Extract the [X, Y] coordinate from the center of the cell holding the provided text.  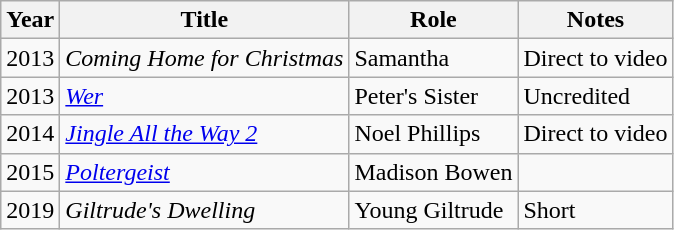
2019 [30, 210]
2014 [30, 134]
2015 [30, 172]
Title [204, 20]
Giltrude's Dwelling [204, 210]
Samantha [434, 58]
Wer [204, 96]
Year [30, 20]
Jingle All the Way 2 [204, 134]
Notes [596, 20]
Coming Home for Christmas [204, 58]
Role [434, 20]
Short [596, 210]
Noel Phillips [434, 134]
Poltergeist [204, 172]
Peter's Sister [434, 96]
Young Giltrude [434, 210]
Madison Bowen [434, 172]
Uncredited [596, 96]
